For the text-containing cell, return its midpoint in [X, Y] coordinate format. 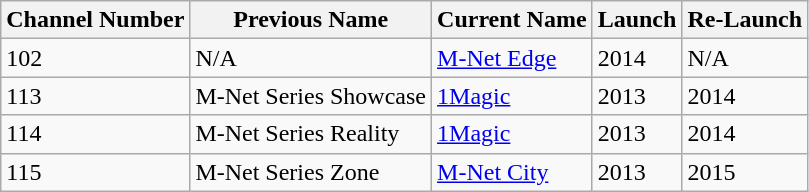
113 [96, 96]
102 [96, 58]
Previous Name [311, 20]
Launch [637, 20]
114 [96, 134]
Current Name [512, 20]
M-Net Series Zone [311, 172]
M-Net Edge [512, 58]
115 [96, 172]
M-Net City [512, 172]
2015 [745, 172]
M-Net Series Reality [311, 134]
Re-Launch [745, 20]
Channel Number [96, 20]
M-Net Series Showcase [311, 96]
